For the text-containing cell, return its midpoint in (x, y) coordinate format. 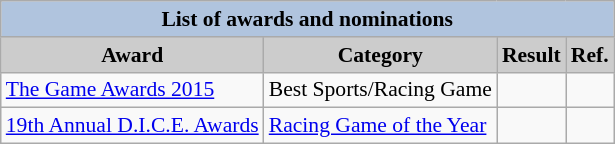
Category (380, 55)
The Game Awards 2015 (132, 90)
Ref. (590, 55)
19th Annual D.I.C.E. Awards (132, 126)
Racing Game of the Year (380, 126)
List of awards and nominations (308, 19)
Award (132, 55)
Best Sports/Racing Game (380, 90)
Result (532, 55)
